Return (X, Y) of the center of cell containing provided text 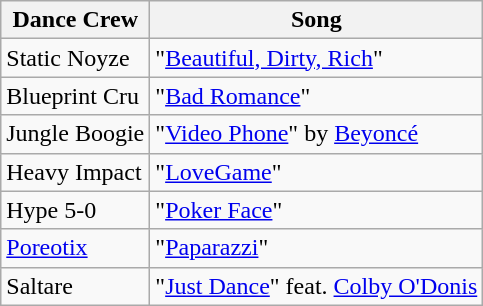
"Video Phone" by Beyoncé (316, 134)
Song (316, 20)
"LoveGame" (316, 172)
Hype 5-0 (76, 210)
Saltare (76, 286)
Dance Crew (76, 20)
Heavy Impact (76, 172)
Blueprint Cru (76, 96)
Poreotix (76, 248)
"Just Dance" feat. Colby O'Donis (316, 286)
Jungle Boogie (76, 134)
"Beautiful, Dirty, Rich" (316, 58)
"Paparazzi" (316, 248)
"Bad Romance" (316, 96)
Static Noyze (76, 58)
"Poker Face" (316, 210)
